Find where the given text appears and provide that cell's center as (x, y) coordinate. 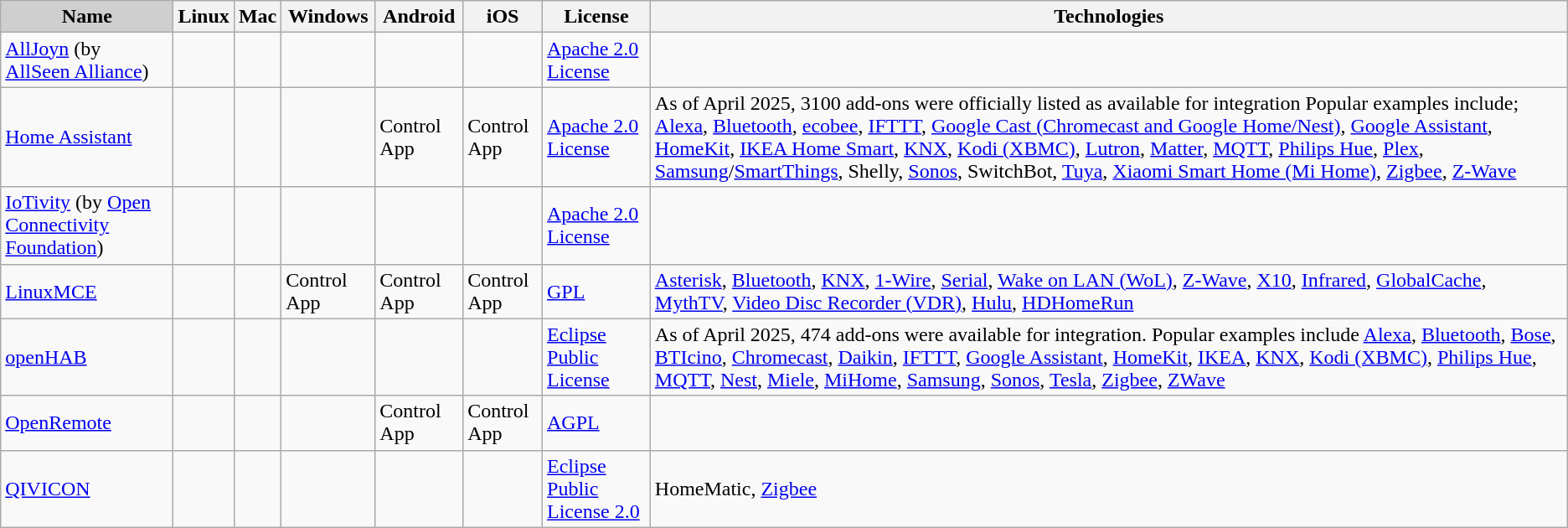
Mac (257, 17)
HomeMatic, Zigbee (1109, 489)
License (596, 17)
Android (419, 17)
Windows (328, 17)
Name (87, 17)
OpenRemote (87, 422)
iOS (503, 17)
Asterisk, Bluetooth, KNX, 1-Wire, Serial, Wake on LAN (WoL), Z-Wave, X10, Infrared, GlobalCache, MythTV, Video Disc Recorder (VDR), Hulu, HDHomeRun (1109, 292)
Linux (204, 17)
openHAB (87, 357)
QIVICON (87, 489)
Eclipse Public License (596, 357)
AllJoyn (by AllSeen Alliance) (87, 60)
GPL (596, 292)
IoTivity (by Open Connectivity Foundation) (87, 225)
Home Assistant (87, 137)
LinuxMCE (87, 292)
Eclipse Public License 2.0 (596, 489)
Technologies (1109, 17)
AGPL (596, 422)
